Find where the given text appears and provide that cell's center as (x, y) coordinate. 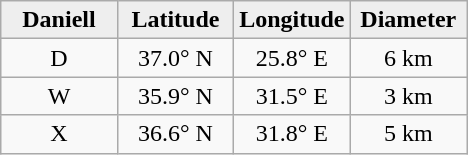
25.8° E (292, 58)
Longitude (292, 20)
37.0° N (175, 58)
D (59, 58)
Diameter (408, 20)
3 km (408, 96)
31.5° E (292, 96)
X (59, 134)
6 km (408, 58)
36.6° N (175, 134)
Latitude (175, 20)
5 km (408, 134)
31.8° E (292, 134)
Daniell (59, 20)
35.9° N (175, 96)
W (59, 96)
